Provide the [x, y] coordinate of the cell's center where the given text is located.  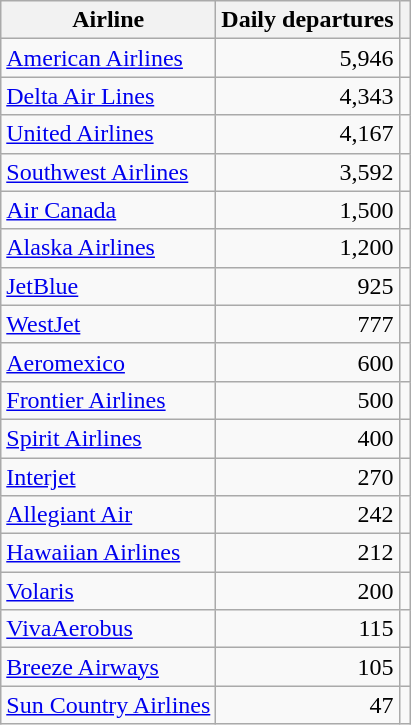
5,946 [308, 58]
47 [308, 705]
American Airlines [108, 58]
Volaris [108, 591]
4,167 [308, 134]
115 [308, 629]
Delta Air Lines [108, 96]
Spirit Airlines [108, 438]
105 [308, 667]
WestJet [108, 324]
Alaska Airlines [108, 248]
Frontier Airlines [108, 400]
1,500 [308, 210]
Allegiant Air [108, 515]
Aeromexico [108, 362]
Air Canada [108, 210]
VivaAerobus [108, 629]
Airline [108, 20]
925 [308, 286]
Southwest Airlines [108, 172]
270 [308, 477]
212 [308, 553]
United Airlines [108, 134]
1,200 [308, 248]
3,592 [308, 172]
777 [308, 324]
Hawaiian Airlines [108, 553]
200 [308, 591]
500 [308, 400]
Interjet [108, 477]
JetBlue [108, 286]
242 [308, 515]
400 [308, 438]
Breeze Airways [108, 667]
4,343 [308, 96]
600 [308, 362]
Sun Country Airlines [108, 705]
Daily departures [308, 20]
